Scan for the cell matching the given text and deliver its [x, y] coordinate at center. 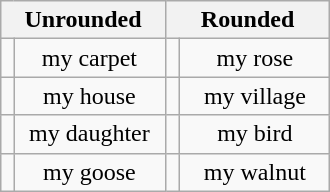
my daughter [90, 134]
my goose [90, 172]
Rounded [248, 20]
my house [90, 96]
my rose [255, 58]
my bird [255, 134]
my village [255, 96]
my carpet [90, 58]
Unrounded [84, 20]
my walnut [255, 172]
